Find where the given text appears and provide that cell's center as [X, Y] coordinate. 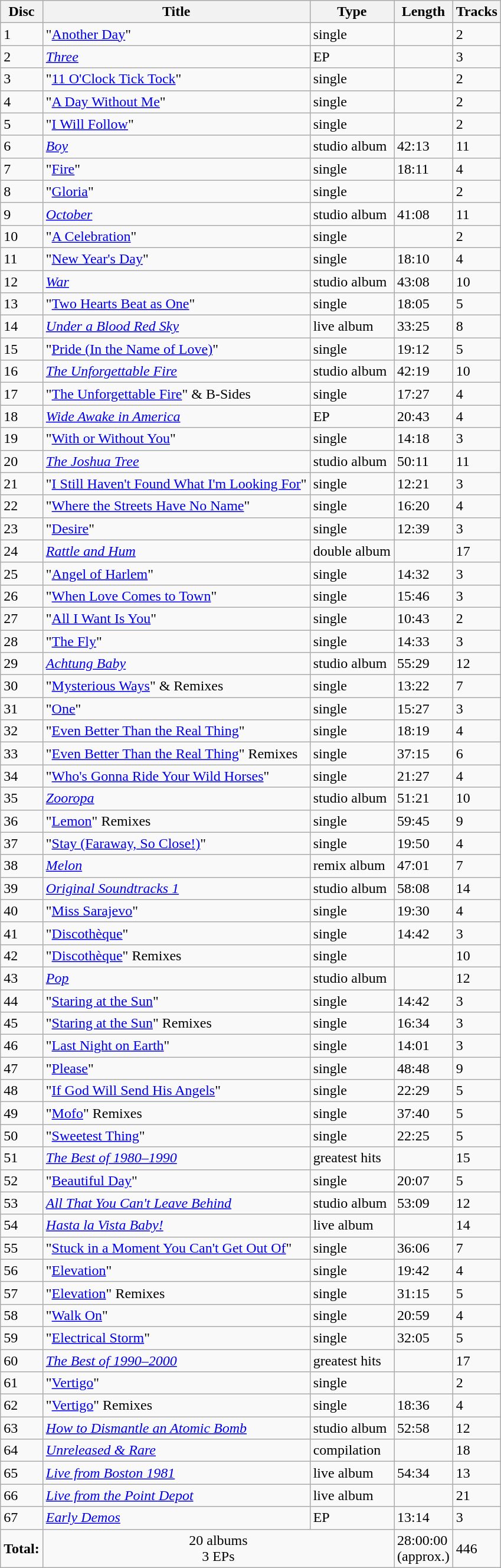
"Stay (Faraway, So Close!)" [176, 843]
53 [22, 1203]
19:12 [424, 349]
48:48 [424, 1068]
"Staring at the Sun" [176, 1001]
Wide Awake in America [176, 416]
63 [22, 1428]
The Best of 1990–2000 [176, 1360]
"Sweetest Thing" [176, 1136]
18:19 [424, 731]
38 [22, 866]
"With or Without You" [176, 439]
18:11 [424, 169]
41 [22, 933]
The Unforgettable Fire [176, 371]
"Walk On" [176, 1315]
50:11 [424, 461]
"Another Day" [176, 34]
"One" [176, 709]
10:43 [424, 618]
21:27 [424, 776]
14:01 [424, 1046]
27 [22, 618]
"Desire" [176, 529]
Total: [22, 1549]
25 [22, 573]
51:21 [424, 798]
24 [22, 551]
64 [22, 1450]
"Even Better Than the Real Thing" Remixes [176, 754]
16:20 [424, 506]
Rattle and Hum [176, 551]
"Where the Streets Have No Name" [176, 506]
22 [22, 506]
"Mofo" Remixes [176, 1113]
Original Soundtracks 1 [176, 888]
43:08 [424, 282]
Length [424, 12]
47:01 [424, 866]
20 [22, 461]
19:50 [424, 843]
"If God Will Send His Angels" [176, 1091]
58 [22, 1315]
17:27 [424, 394]
56 [22, 1270]
42:13 [424, 146]
20:59 [424, 1315]
39 [22, 888]
37:40 [424, 1113]
"Discothèque" [176, 933]
15:27 [424, 709]
54:34 [424, 1473]
Title [176, 12]
16 [22, 371]
Type [352, 12]
48 [22, 1091]
compilation [352, 1450]
33 [22, 754]
446 [477, 1549]
"Fire" [176, 169]
All That You Can't Leave Behind [176, 1203]
12:21 [424, 484]
The Best of 1980–1990 [176, 1158]
Zooropa [176, 798]
"Vertigo" Remixes [176, 1406]
13:14 [424, 1518]
55:29 [424, 664]
"Angel of Harlem" [176, 573]
How to Dismantle an Atomic Bomb [176, 1428]
Under a Blood Red Sky [176, 327]
double album [352, 551]
"A Celebration" [176, 236]
"Mysterious Ways" & Remixes [176, 686]
31:15 [424, 1293]
"I Will Follow" [176, 124]
52 [22, 1181]
"Who's Gonna Ride Your Wild Horses" [176, 776]
20 albums 3 EPs [218, 1549]
61 [22, 1383]
20:43 [424, 416]
13:22 [424, 686]
40 [22, 911]
15:46 [424, 596]
28 [22, 641]
33:25 [424, 327]
14:18 [424, 439]
49 [22, 1113]
22:29 [424, 1091]
44 [22, 1001]
remix album [352, 866]
28:00:00 (approx.) [424, 1549]
Live from Boston 1981 [176, 1473]
53:09 [424, 1203]
14:33 [424, 641]
50 [22, 1136]
52:58 [424, 1428]
12:39 [424, 529]
Pop [176, 978]
14:32 [424, 573]
"Elevation" Remixes [176, 1293]
Tracks [477, 12]
Live from the Point Depot [176, 1495]
Early Demos [176, 1518]
30 [22, 686]
"Beautiful Day" [176, 1181]
"The Unforgettable Fire" & B-Sides [176, 394]
29 [22, 664]
36:06 [424, 1248]
65 [22, 1473]
22:25 [424, 1136]
18:05 [424, 304]
34 [22, 776]
"When Love Comes to Town" [176, 596]
"Two Hearts Beat as One" [176, 304]
36 [22, 821]
19:42 [424, 1270]
"Stuck in a Moment You Can't Get Out Of" [176, 1248]
"11 O'Clock Tick Tock" [176, 79]
16:34 [424, 1023]
"Even Better Than the Real Thing" [176, 731]
Melon [176, 866]
37 [22, 843]
31 [22, 709]
Achtung Baby [176, 664]
58:08 [424, 888]
59:45 [424, 821]
26 [22, 596]
"A Day Without Me" [176, 102]
32 [22, 731]
42:19 [424, 371]
66 [22, 1495]
Boy [176, 146]
45 [22, 1023]
46 [22, 1046]
18:10 [424, 259]
"Staring at the Sun" Remixes [176, 1023]
"New Year's Day" [176, 259]
War [176, 282]
"I Still Haven't Found What I'm Looking For" [176, 484]
"Miss Sarajevo" [176, 911]
"The Fly" [176, 641]
18:36 [424, 1406]
Hasta la Vista Baby! [176, 1225]
"Gloria" [176, 191]
47 [22, 1068]
1 [22, 34]
"Please" [176, 1068]
"Vertigo" [176, 1383]
57 [22, 1293]
"Pride (In the Name of Love)" [176, 349]
20:07 [424, 1181]
42 [22, 956]
Disc [22, 12]
62 [22, 1406]
23 [22, 529]
51 [22, 1158]
35 [22, 798]
"Discothèque" Remixes [176, 956]
60 [22, 1360]
"Elevation" [176, 1270]
59 [22, 1338]
Unreleased & Rare [176, 1450]
19 [22, 439]
"Electrical Storm" [176, 1338]
41:08 [424, 214]
Three [176, 57]
"All I Want Is You" [176, 618]
43 [22, 978]
"Lemon" Remixes [176, 821]
32:05 [424, 1338]
October [176, 214]
55 [22, 1248]
54 [22, 1225]
The Joshua Tree [176, 461]
19:30 [424, 911]
"Last Night on Earth" [176, 1046]
37:15 [424, 754]
67 [22, 1518]
